Scan for the cell matching the given text and deliver its [X, Y] coordinate at center. 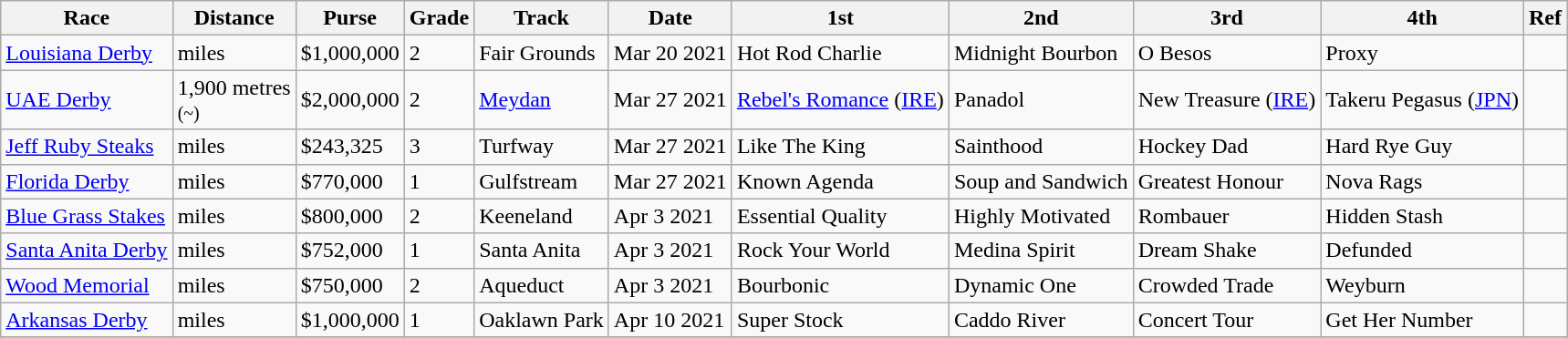
Bourbonic [840, 285]
Concert Tour [1227, 320]
Meydan [542, 100]
Caddo River [1041, 320]
Fair Grounds [542, 53]
Dream Shake [1227, 251]
Hard Rye Guy [1423, 147]
Sainthood [1041, 147]
Race [87, 18]
Track [542, 18]
Panadol [1041, 100]
Super Stock [840, 320]
1,900 metres(~) [234, 100]
Hot Rod Charlie [840, 53]
Nova Rags [1423, 181]
Medina Spirit [1041, 251]
Like The King [840, 147]
Crowded Trade [1227, 285]
Wood Memorial [87, 285]
Arkansas Derby [87, 320]
Hockey Dad [1227, 147]
Louisiana Derby [87, 53]
4th [1423, 18]
Distance [234, 18]
2nd [1041, 18]
Rombauer [1227, 216]
Jeff Ruby Steaks [87, 147]
3rd [1227, 18]
Florida Derby [87, 181]
Essential Quality [840, 216]
Highly Motivated [1041, 216]
Oaklawn Park [542, 320]
$243,325 [350, 147]
Keeneland [542, 216]
O Besos [1227, 53]
Get Her Number [1423, 320]
Takeru Pegasus (JPN) [1423, 100]
Mar 20 2021 [670, 53]
Dynamic One [1041, 285]
Midnight Bourbon [1041, 53]
Defunded [1423, 251]
Apr 10 2021 [670, 320]
$752,000 [350, 251]
Rock Your World [840, 251]
Greatest Honour [1227, 181]
Weyburn [1423, 285]
Santa Anita Derby [87, 251]
Purse [350, 18]
Blue Grass Stakes [87, 216]
$770,000 [350, 181]
Ref [1545, 18]
Hidden Stash [1423, 216]
$2,000,000 [350, 100]
UAE Derby [87, 100]
Santa Anita [542, 251]
Gulfstream [542, 181]
$800,000 [350, 216]
Proxy [1423, 53]
Rebel's Romance (IRE) [840, 100]
Grade [439, 18]
3 [439, 147]
Known Agenda [840, 181]
Soup and Sandwich [1041, 181]
New Treasure (IRE) [1227, 100]
Date [670, 18]
Aqueduct [542, 285]
$750,000 [350, 285]
Turfway [542, 147]
1st [840, 18]
